Return the (x, y) coordinate for the center point of the cell that contains the specified text.  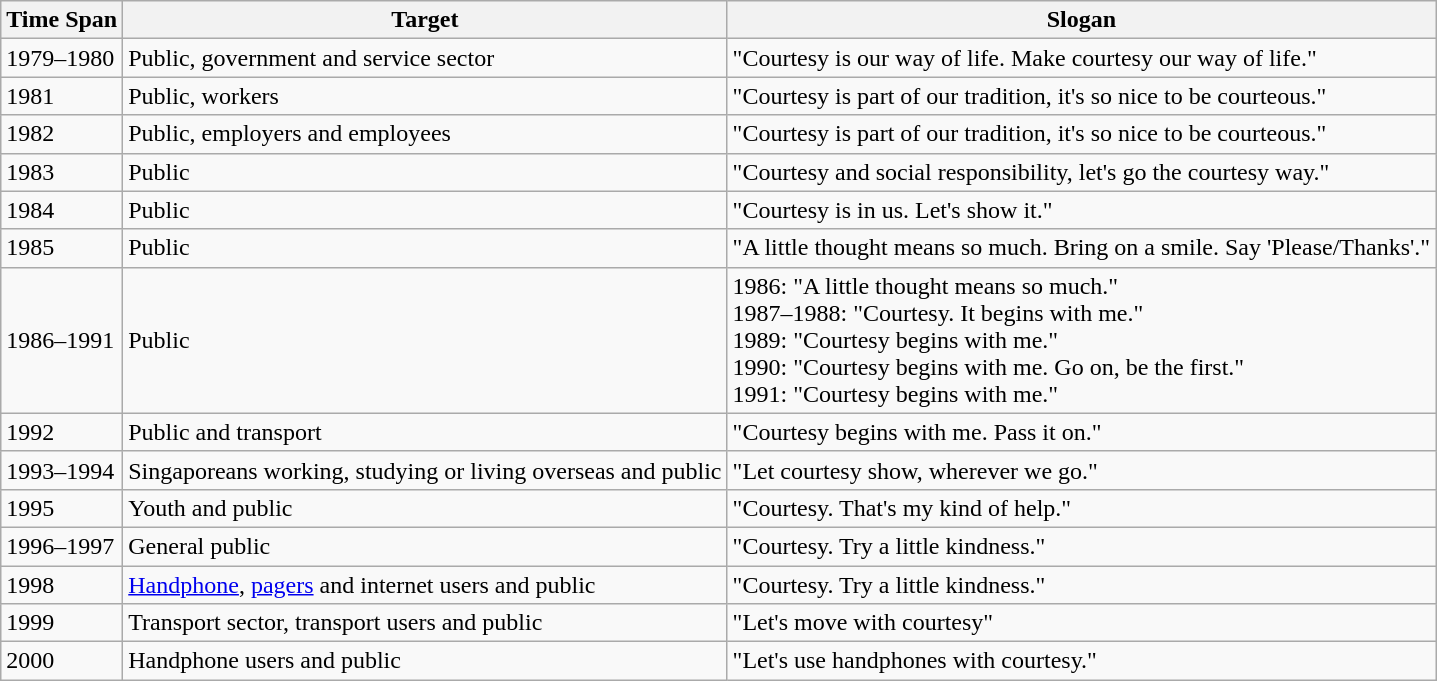
Public, workers (425, 96)
Public, employers and employees (425, 134)
Time Span (62, 20)
"Courtesy and social responsibility, let's go the courtesy way." (1082, 172)
General public (425, 546)
1985 (62, 248)
Handphone users and public (425, 661)
1986–1991 (62, 340)
"Let courtesy show, wherever we go." (1082, 470)
Singaporeans working, studying or living overseas and public (425, 470)
1981 (62, 96)
"Courtesy is our way of life. Make courtesy our way of life." (1082, 58)
2000 (62, 661)
"Courtesy is in us. Let's show it." (1082, 210)
"Courtesy begins with me. Pass it on." (1082, 432)
Target (425, 20)
"Let's move with courtesy" (1082, 623)
Public and transport (425, 432)
Slogan (1082, 20)
"Courtesy. That's my kind of help." (1082, 508)
"Let's use handphones with courtesy." (1082, 661)
Handphone, pagers and internet users and public (425, 585)
"A little thought means so much. Bring on a smile. Say 'Please/Thanks'." (1082, 248)
1996–1997 (62, 546)
1993–1994 (62, 470)
1984 (62, 210)
1998 (62, 585)
1982 (62, 134)
1992 (62, 432)
1983 (62, 172)
Youth and public (425, 508)
Transport sector, transport users and public (425, 623)
1995 (62, 508)
Public, government and service sector (425, 58)
1999 (62, 623)
1979–1980 (62, 58)
